From the cell containing the given text, extract its center point as [X, Y] coordinate. 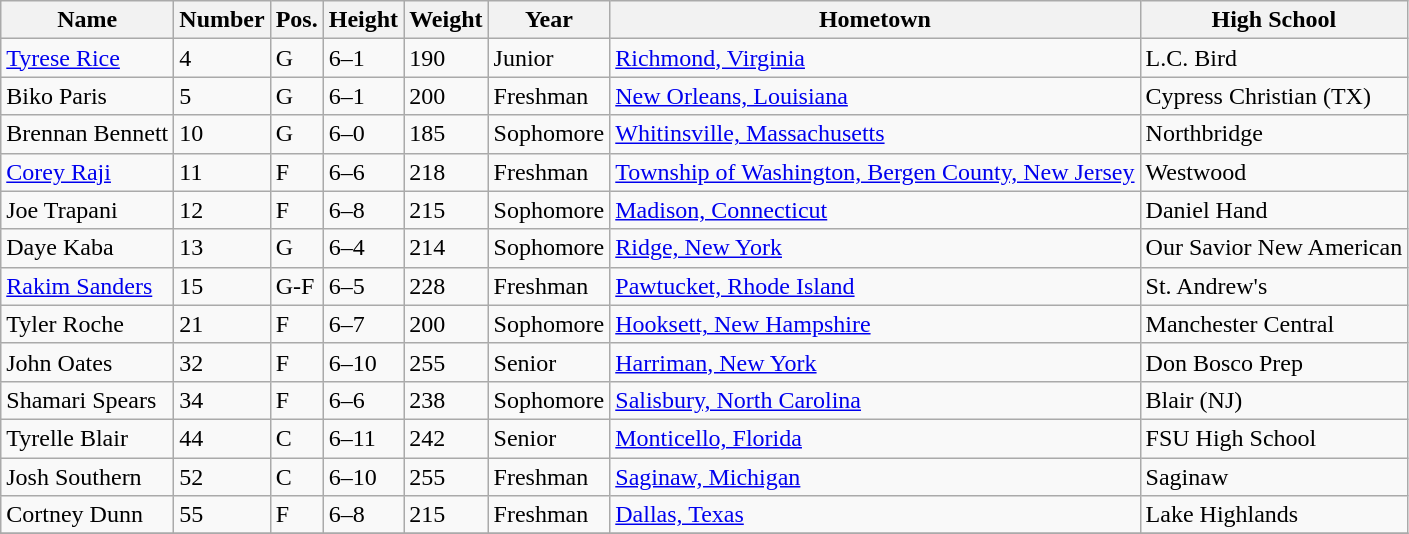
Our Savior New American [1274, 248]
Blair (NJ) [1274, 400]
Joe Trapani [88, 210]
Pawtucket, Rhode Island [875, 286]
Junior [549, 58]
Number [222, 20]
Monticello, Florida [875, 438]
15 [222, 286]
6–5 [363, 286]
Tyrese Rice [88, 58]
Daye Kaba [88, 248]
Shamari Spears [88, 400]
St. Andrew's [1274, 286]
Year [549, 20]
6–7 [363, 324]
228 [446, 286]
32 [222, 362]
Saginaw, Michigan [875, 477]
Daniel Hand [1274, 210]
Tyler Roche [88, 324]
Don Bosco Prep [1274, 362]
6–4 [363, 248]
Township of Washington, Bergen County, New Jersey [875, 172]
L.C. Bird [1274, 58]
5 [222, 96]
Whitinsville, Massachusetts [875, 134]
Biko Paris [88, 96]
Manchester Central [1274, 324]
Richmond, Virginia [875, 58]
10 [222, 134]
Name [88, 20]
12 [222, 210]
Cortney Dunn [88, 515]
John Oates [88, 362]
44 [222, 438]
Ridge, New York [875, 248]
13 [222, 248]
Salisbury, North Carolina [875, 400]
FSU High School [1274, 438]
Rakim Sanders [88, 286]
11 [222, 172]
Hometown [875, 20]
21 [222, 324]
High School [1274, 20]
6–11 [363, 438]
214 [446, 248]
Hooksett, New Hampshire [875, 324]
Height [363, 20]
New Orleans, Louisiana [875, 96]
6–0 [363, 134]
Northbridge [1274, 134]
185 [446, 134]
190 [446, 58]
Corey Raji [88, 172]
G-F [296, 286]
Lake Highlands [1274, 515]
Westwood [1274, 172]
Brennan Bennett [88, 134]
Saginaw [1274, 477]
Pos. [296, 20]
Weight [446, 20]
Harriman, New York [875, 362]
242 [446, 438]
4 [222, 58]
52 [222, 477]
Tyrelle Blair [88, 438]
Josh Southern [88, 477]
238 [446, 400]
Dallas, Texas [875, 515]
Madison, Connecticut [875, 210]
34 [222, 400]
Cypress Christian (TX) [1274, 96]
218 [446, 172]
55 [222, 515]
